Scan for the cell matching the given text and deliver its (X, Y) coordinate at center. 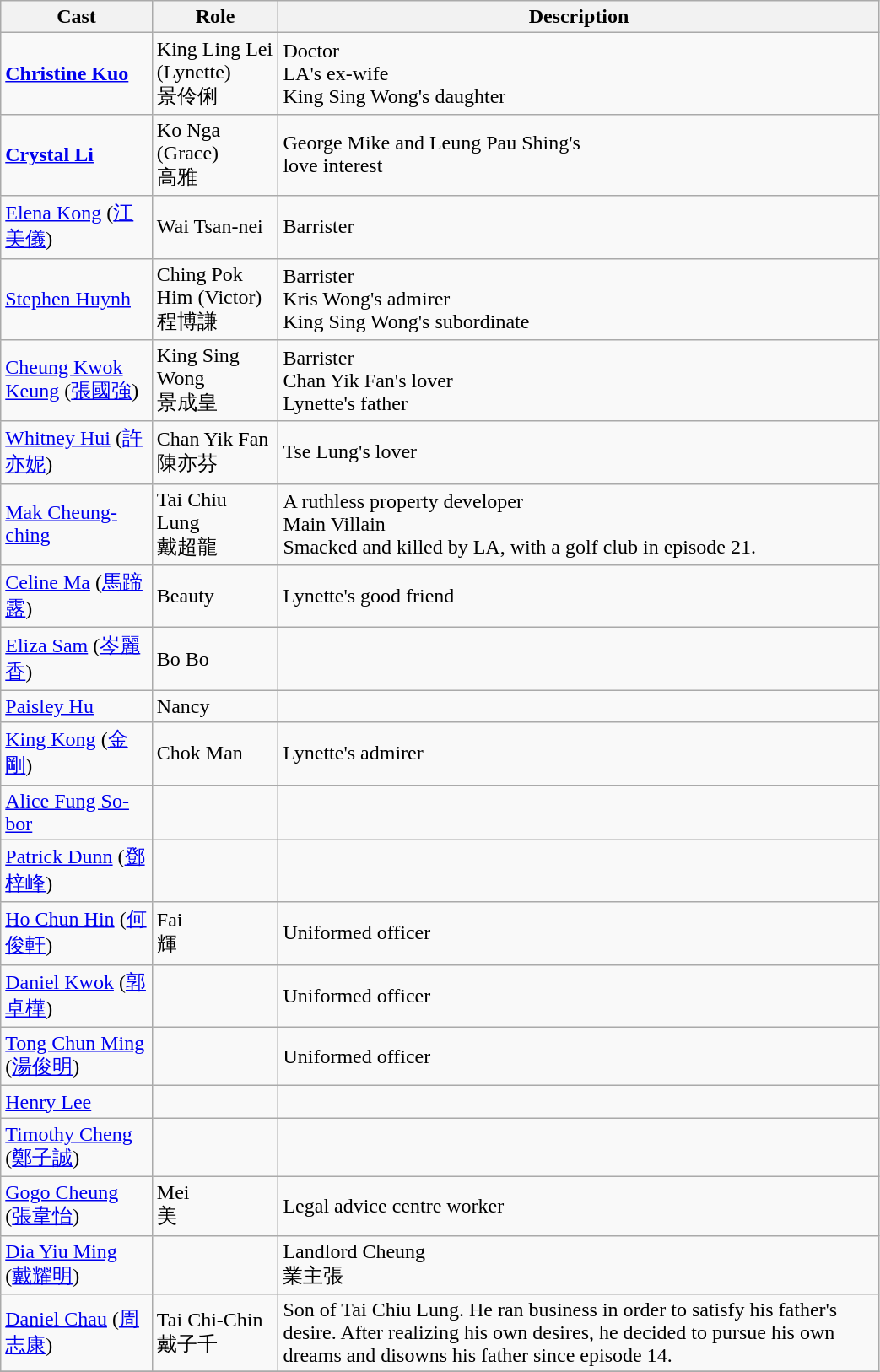
Fai輝 (215, 933)
Beauty (215, 597)
King Ling Lei (Lynette)景伶俐 (215, 74)
Cast (77, 17)
Tse Lung's lover (579, 452)
BarristerKris Wong's admirer King Sing Wong's subordinate (579, 299)
Eliza Sam (岑麗香) (77, 659)
Stephen Huynh (77, 299)
Wai Tsan-nei (215, 227)
Ching Pok Him (Victor)程博謙 (215, 299)
Daniel Chau (周志康) (77, 1333)
Tai Chiu Lung戴超龍 (215, 525)
Lynette's good friend (579, 597)
Barrister (579, 227)
Mei美 (215, 1206)
Description (579, 17)
Chok Man (215, 754)
Ho Chun Hin (何俊軒) (77, 933)
Henry Lee (77, 1102)
Lynette's admirer (579, 754)
Celine Ma (馬蹄露) (77, 597)
DoctorLA's ex-wife King Sing Wong's daughter (579, 74)
George Mike and Leung Pau Shing'slove interest (579, 155)
Chan Yik Fan陳亦芬 (215, 452)
Ko Nga (Grace)高雅 (215, 155)
Christine Kuo (77, 74)
Paisley Hu (77, 706)
Crystal Li (77, 155)
Daniel Kwok (郭卓樺) (77, 996)
Whitney Hui (許亦妮) (77, 452)
King Sing Wong景成皇 (215, 381)
Legal advice centre worker (579, 1206)
Elena Kong (江美儀) (77, 227)
Tong Chun Ming (湯俊明) (77, 1056)
Mak Cheung-ching (77, 525)
Nancy (215, 706)
Timothy Cheng (鄭子誠) (77, 1148)
Gogo Cheung (張韋怡) (77, 1206)
Tai Chi-Chin戴子千 (215, 1333)
A ruthless property developerMain VillainSmacked and killed by LA, with a golf club in episode 21. (579, 525)
Cheung Kwok Keung (張國強) (77, 381)
BarristerChan Yik Fan's lover Lynette's father (579, 381)
Alice Fung So-bor (77, 812)
Dia Yiu Ming (戴耀明) (77, 1265)
Role (215, 17)
Bo Bo (215, 659)
Landlord Cheung業主張 (579, 1265)
King Kong (金剛) (77, 754)
Patrick Dunn (鄧梓峰) (77, 871)
